Scan for the cell matching the given text and deliver its (X, Y) coordinate at center. 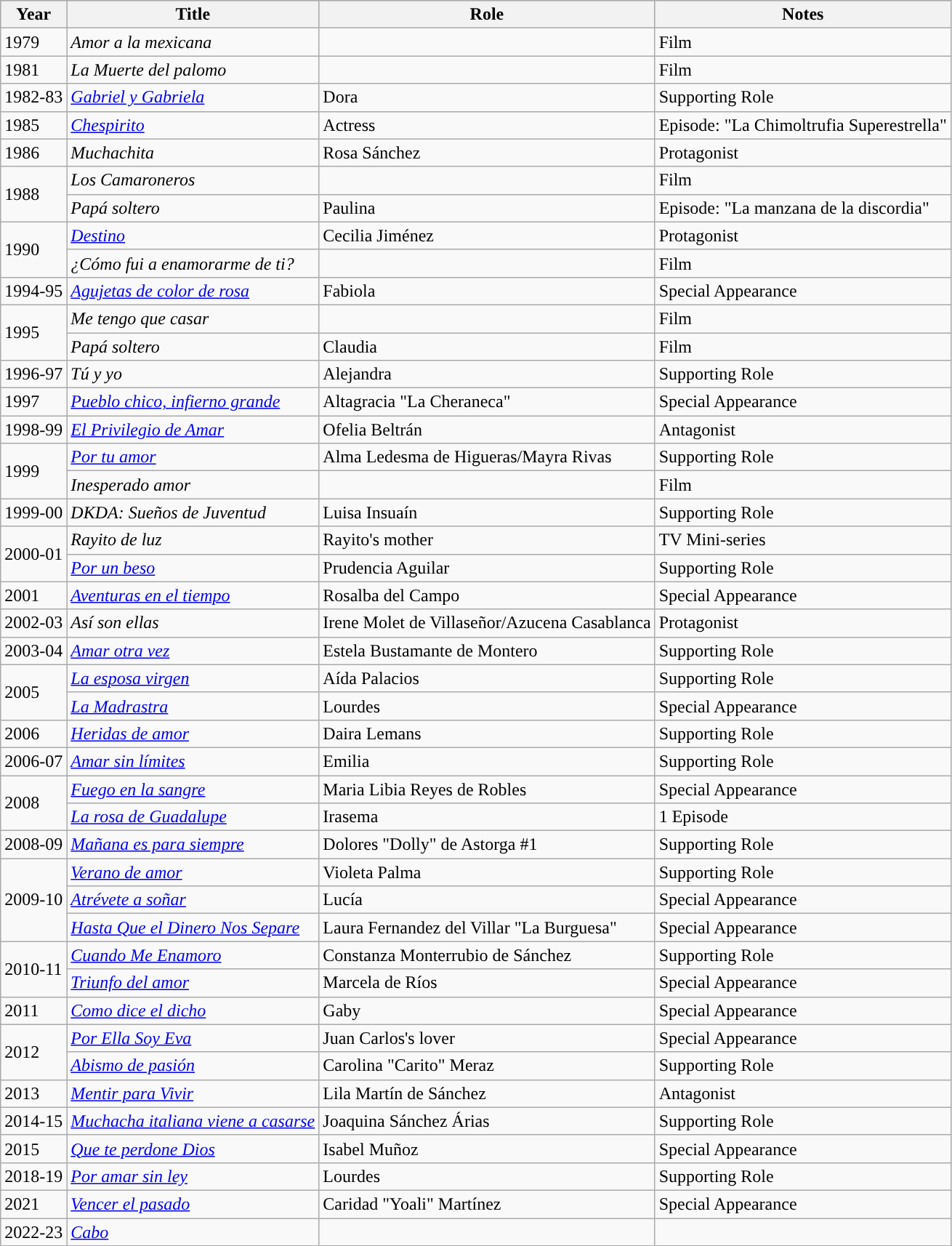
Aída Palacios (487, 678)
Los Camaroneros (193, 180)
El Privilegio de Amar (193, 430)
1990 (33, 249)
Rosa Sánchez (487, 153)
Violeta Palma (487, 872)
Cabo (193, 1232)
Role (487, 15)
Episode: "La manzana de la discordia" (802, 208)
Por amar sin ley (193, 1176)
2000-01 (33, 554)
1 Episode (802, 817)
1988 (33, 194)
Juan Carlos's lover (487, 1038)
Rayito's mother (487, 540)
Chespirito (193, 125)
Vencer el pasado (193, 1204)
Carolina "Carito" Meraz (487, 1066)
1981 (33, 70)
2005 (33, 692)
1994-95 (33, 291)
Laura Fernandez del Villar "La Burguesa" (487, 928)
Fabiola (487, 291)
Triunfo del amor (193, 983)
2012 (33, 1052)
2014-15 (33, 1121)
Isabel Muñoz (487, 1149)
1996-97 (33, 374)
1999-00 (33, 513)
1997 (33, 402)
Dolores "Dolly" de Astorga #1 (487, 845)
1979 (33, 42)
Alejandra (487, 374)
Notes (802, 15)
Constanza Monterrubio de Sánchez (487, 955)
Actress (487, 125)
La Muerte del palomo (193, 70)
2018-19 (33, 1176)
DKDA: Sueños de Juventud (193, 513)
Maria Libia Reyes de Robles (487, 789)
Hasta Que el Dinero Nos Separe (193, 928)
TV Mini-series (802, 540)
Inesperado amor (193, 485)
Irasema (487, 817)
2006 (33, 733)
Episode: "La Chimoltrufia Superestrella" (802, 125)
Por tu amor (193, 457)
2002-03 (33, 623)
Year (33, 15)
Atrévete a soñar (193, 900)
Muchachita (193, 153)
Marcela de Ríos (487, 983)
Title (193, 15)
Gabriel y Gabriela (193, 97)
2013 (33, 1093)
Destino (193, 236)
Amar sin límites (193, 761)
¿Cómo fui a enamorarme de ti? (193, 263)
La rosa de Guadalupe (193, 817)
Irene Molet de Villaseñor/Azucena Casablanca (487, 623)
2010-11 (33, 969)
Claudia (487, 347)
Joaquina Sánchez Árias (487, 1121)
1985 (33, 125)
Amar otra vez (193, 651)
1999 (33, 471)
Como dice el dicho (193, 1010)
2001 (33, 595)
Abismo de pasión (193, 1066)
Muchacha italiana viene a casarse (193, 1121)
1982-83 (33, 97)
Lucía (487, 900)
2008-09 (33, 845)
2006-07 (33, 761)
Daira Lemans (487, 733)
Altagracia "La Cheraneca" (487, 402)
Estela Bustamante de Montero (487, 651)
Pueblo chico, infierno grande (193, 402)
Heridas de amor (193, 733)
Caridad "Yoali" Martínez (487, 1204)
Verano de amor (193, 872)
Por Ella Soy Eva (193, 1038)
Dora (487, 97)
Gaby (487, 1010)
Alma Ledesma de Higueras/Mayra Rivas (487, 457)
Ofelia Beltrán (487, 430)
2021 (33, 1204)
Emilia (487, 761)
2008 (33, 803)
2003-04 (33, 651)
Fuego en la sangre (193, 789)
2022-23 (33, 1232)
Así son ellas (193, 623)
Aventuras en el tiempo (193, 595)
2015 (33, 1149)
2009-10 (33, 900)
Rosalba del Campo (487, 595)
Me tengo que casar (193, 318)
Prudencia Aguilar (487, 568)
Que te perdone Dios (193, 1149)
Mentir para Vivir (193, 1093)
Cecilia Jiménez (487, 236)
Cuando Me Enamoro (193, 955)
Lila Martín de Sánchez (487, 1093)
Luisa Insuaín (487, 513)
1986 (33, 153)
Paulina (487, 208)
La esposa virgen (193, 678)
Amor a la mexicana (193, 42)
Tú y yo (193, 374)
1995 (33, 332)
Agujetas de color de rosa (193, 291)
1998-99 (33, 430)
2011 (33, 1010)
Rayito de luz (193, 540)
La Madrastra (193, 706)
Por un beso (193, 568)
Mañana es para siempre (193, 845)
